For the text-containing cell, return its midpoint in (X, Y) coordinate format. 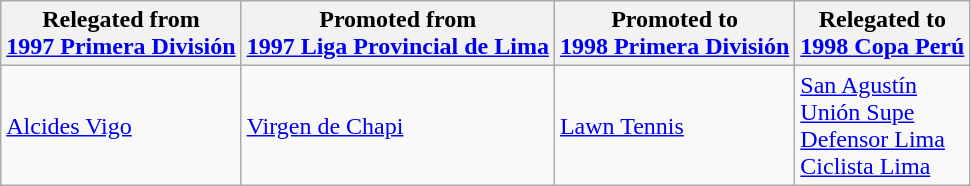
Virgen de Chapi (398, 126)
Alcides Vigo (121, 126)
Relegated from1997 Primera División (121, 34)
Promoted to1998 Primera División (674, 34)
Promoted from1997 Liga Provincial de Lima (398, 34)
Lawn Tennis (674, 126)
San Agustín Unión Supe Defensor Lima Ciclista Lima (882, 126)
Relegated to1998 Copa Perú (882, 34)
